Scan for the cell matching the given text and deliver its [X, Y] coordinate at center. 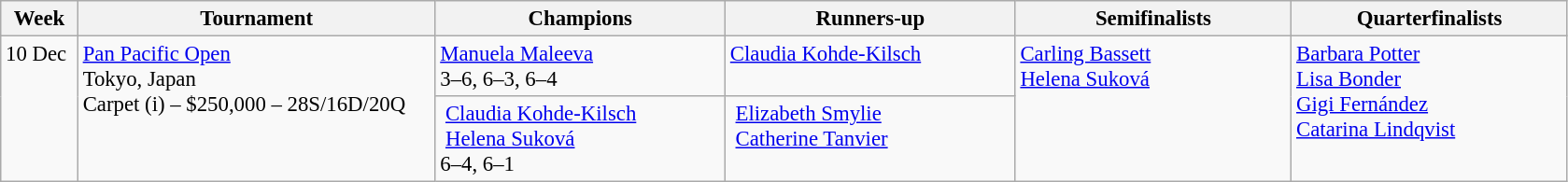
Quarterfinalists [1430, 19]
Claudia Kohde-Kilsch [870, 67]
Barbara Potter Lisa Bonder Gigi Fernández Catarina Lindqvist [1430, 109]
Pan Pacific Open Tokyo, JapanCarpet (i) – $250,000 – 28S/16D/20Q [256, 109]
Champions [581, 19]
Week [39, 19]
Claudia Kohde-Kilsch Helena Suková6–4, 6–1 [581, 139]
Tournament [256, 19]
Runners-up [870, 19]
Elizabeth Smylie Catherine Tanvier [870, 139]
Carling Bassett Helena Suková [1153, 109]
Manuela Maleeva3–6, 6–3, 6–4 [581, 67]
10 Dec [39, 109]
Semifinalists [1153, 19]
